Extract the [X, Y] coordinate from the center of the cell holding the provided text.  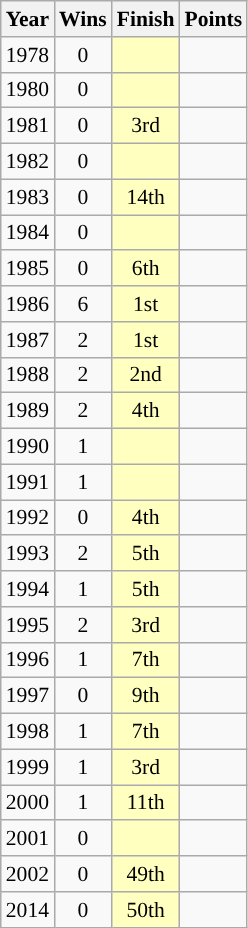
1987 [28, 340]
1985 [28, 269]
1997 [28, 696]
1981 [28, 126]
1992 [28, 518]
2nd [146, 375]
1991 [28, 482]
14th [146, 197]
2001 [28, 839]
1989 [28, 411]
Points [214, 19]
1980 [28, 90]
1990 [28, 447]
1993 [28, 554]
2002 [28, 874]
1982 [28, 162]
1998 [28, 732]
1994 [28, 589]
1986 [28, 304]
49th [146, 874]
6th [146, 269]
1999 [28, 767]
11th [146, 803]
1995 [28, 625]
50th [146, 910]
9th [146, 696]
Wins [83, 19]
2000 [28, 803]
1988 [28, 375]
1983 [28, 197]
Finish [146, 19]
1996 [28, 660]
1978 [28, 55]
Year [28, 19]
6 [83, 304]
2014 [28, 910]
1984 [28, 233]
